Return (x, y) of the center of cell containing provided text 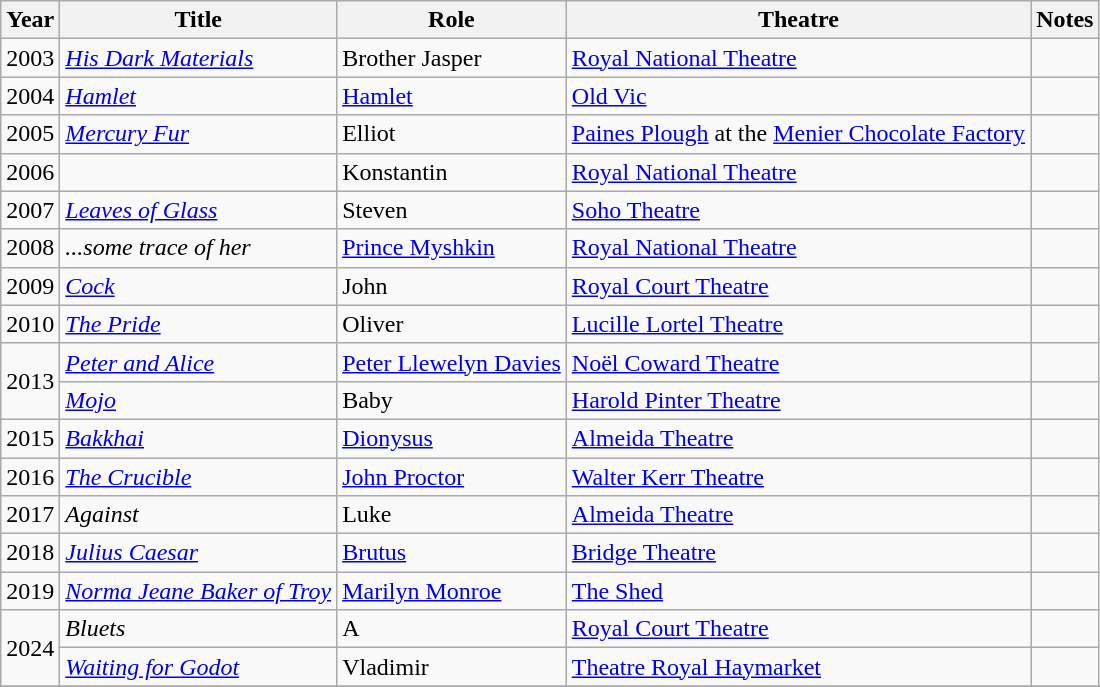
2015 (30, 438)
John Proctor (452, 477)
Dionysus (452, 438)
Role (452, 20)
2013 (30, 381)
Konstantin (452, 172)
The Crucible (198, 477)
2018 (30, 553)
Paines Plough at the Menier Chocolate Factory (798, 134)
Brutus (452, 553)
Oliver (452, 324)
Walter Kerr Theatre (798, 477)
Against (198, 515)
The Shed (798, 591)
Prince Myshkin (452, 248)
Bakkhai (198, 438)
His Dark Materials (198, 58)
Theatre Royal Haymarket (798, 667)
2003 (30, 58)
Vladimir (452, 667)
Title (198, 20)
2007 (30, 210)
Elliot (452, 134)
Steven (452, 210)
2006 (30, 172)
2019 (30, 591)
Lucille Lortel Theatre (798, 324)
Soho Theatre (798, 210)
2016 (30, 477)
Leaves of Glass (198, 210)
Baby (452, 400)
2009 (30, 286)
John (452, 286)
2024 (30, 648)
2004 (30, 96)
Year (30, 20)
2008 (30, 248)
Norma Jeane Baker of Troy (198, 591)
Harold Pinter Theatre (798, 400)
Peter Llewelyn Davies (452, 362)
Mojo (198, 400)
Noël Coward Theatre (798, 362)
Cock (198, 286)
Julius Caesar (198, 553)
2017 (30, 515)
Brother Jasper (452, 58)
Bluets (198, 629)
Theatre (798, 20)
Old Vic (798, 96)
2005 (30, 134)
Marilyn Monroe (452, 591)
Bridge Theatre (798, 553)
...some trace of her (198, 248)
2010 (30, 324)
The Pride (198, 324)
Waiting for Godot (198, 667)
Luke (452, 515)
Notes (1065, 20)
Mercury Fur (198, 134)
A (452, 629)
Peter and Alice (198, 362)
